Provide the [x, y] coordinate of the cell's center where the given text is located.  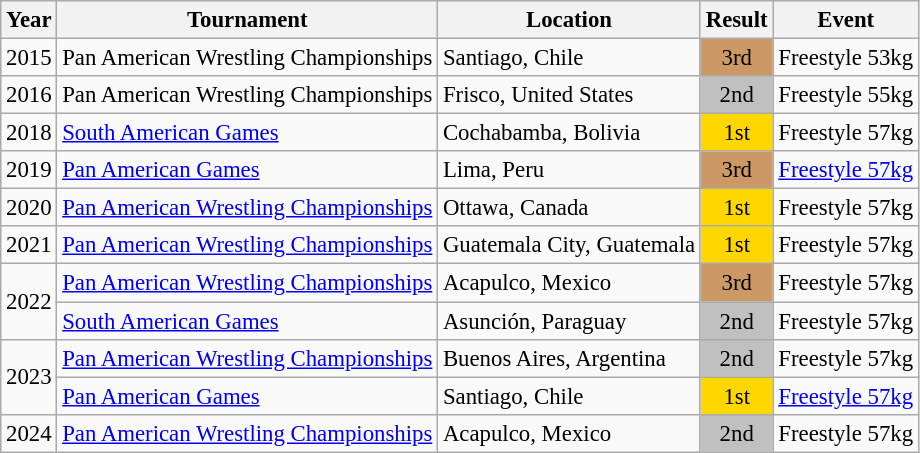
Ottawa, Canada [570, 208]
Guatemala City, Guatemala [570, 245]
Year [29, 20]
2019 [29, 170]
Buenos Aires, Argentina [570, 358]
Freestyle 53kg [846, 58]
Lima, Peru [570, 170]
Cochabamba, Bolivia [570, 133]
Result [736, 20]
2020 [29, 208]
2022 [29, 302]
2021 [29, 245]
2023 [29, 376]
2016 [29, 95]
Freestyle 55kg [846, 95]
Asunción, Paraguay [570, 321]
2015 [29, 58]
2024 [29, 433]
2018 [29, 133]
Event [846, 20]
Frisco, United States [570, 95]
Location [570, 20]
Tournament [248, 20]
